Return the (x, y) coordinate for the center point of the cell that contains the specified text.  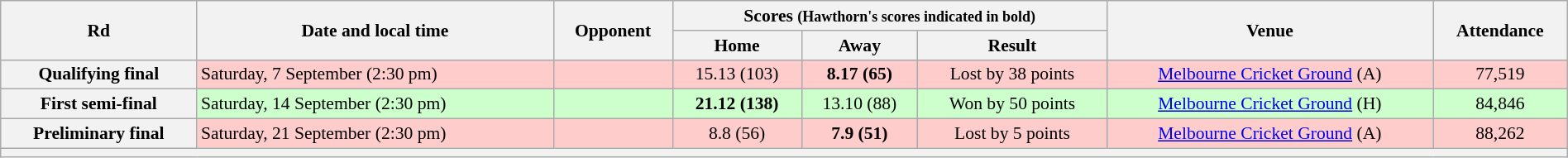
Saturday, 7 September (2:30 pm) (375, 74)
Melbourne Cricket Ground (H) (1269, 104)
Saturday, 14 September (2:30 pm) (375, 104)
First semi-final (99, 104)
77,519 (1500, 74)
88,262 (1500, 134)
Lost by 5 points (1012, 134)
Venue (1269, 30)
Date and local time (375, 30)
Preliminary final (99, 134)
8.8 (56) (737, 134)
Saturday, 21 September (2:30 pm) (375, 134)
Result (1012, 45)
8.17 (65) (860, 74)
Rd (99, 30)
7.9 (51) (860, 134)
Away (860, 45)
84,846 (1500, 104)
13.10 (88) (860, 104)
Opponent (613, 30)
21.12 (138) (737, 104)
Home (737, 45)
15.13 (103) (737, 74)
Qualifying final (99, 74)
Won by 50 points (1012, 104)
Scores (Hawthorn's scores indicated in bold) (890, 16)
Lost by 38 points (1012, 74)
Attendance (1500, 30)
